Pinpoint the cell where the given text exists, returning its (x, y) midpoint coordinate. 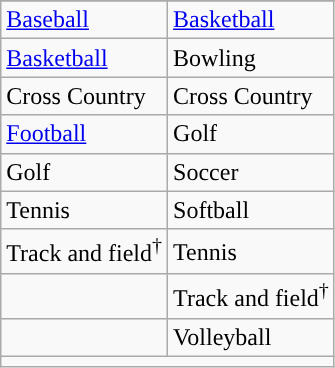
Soccer (252, 172)
Football (84, 134)
Volleyball (252, 337)
Baseball (84, 20)
Bowling (252, 58)
Softball (252, 210)
